Locate the cell with the specified text and output its (x, y) center coordinate. 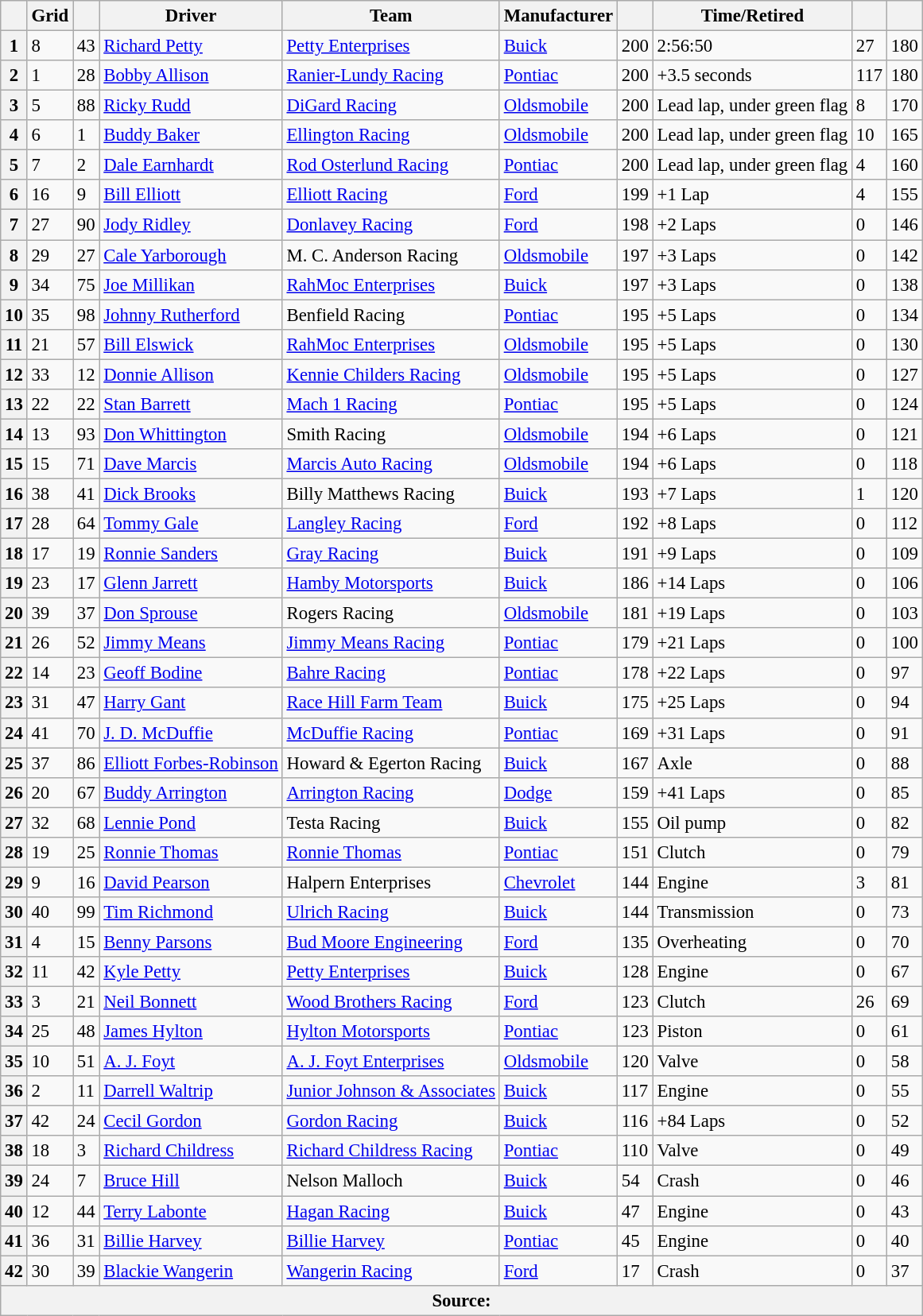
Benfield Racing (391, 315)
Piston (752, 1032)
Richard Childress (191, 1151)
Dale Earnhardt (191, 165)
Lennie Pond (191, 822)
79 (905, 853)
+41 Laps (752, 792)
Race Hill Farm Team (391, 703)
Donnie Allison (191, 374)
71 (86, 464)
2:56:50 (752, 46)
Marcis Auto Racing (391, 464)
Ulrich Racing (391, 912)
+2 Laps (752, 225)
130 (905, 344)
Bobby Allison (191, 75)
+1 Lap (752, 195)
+84 Laps (752, 1121)
169 (634, 733)
Richard Childress Racing (391, 1151)
Neil Bonnett (191, 1002)
124 (905, 404)
Ronnie Sanders (191, 554)
73 (905, 912)
159 (634, 792)
James Hylton (191, 1032)
99 (86, 912)
J. D. McDuffie (191, 733)
Don Sprouse (191, 613)
Halpern Enterprises (391, 882)
94 (905, 703)
+25 Laps (752, 703)
Dodge (558, 792)
Nelson Malloch (391, 1181)
Oil pump (752, 822)
Mach 1 Racing (391, 404)
Cecil Gordon (191, 1121)
David Pearson (191, 882)
98 (86, 315)
Driver (191, 16)
Ricky Rudd (191, 106)
57 (86, 344)
M. C. Anderson Racing (391, 255)
Howard & Egerton Racing (391, 763)
Darrell Waltrip (191, 1091)
Junior Johnson & Associates (391, 1091)
100 (905, 643)
+22 Laps (752, 673)
Gordon Racing (391, 1121)
Dick Brooks (191, 493)
199 (634, 195)
Terry Labonte (191, 1211)
Bahre Racing (391, 673)
138 (905, 284)
Grid (49, 16)
Wood Brothers Racing (391, 1002)
186 (634, 583)
Elliott Racing (391, 195)
167 (634, 763)
48 (86, 1032)
Langley Racing (391, 524)
Ellington Racing (391, 135)
Rogers Racing (391, 613)
64 (86, 524)
Wangerin Racing (391, 1271)
Buddy Baker (191, 135)
Transmission (752, 912)
146 (905, 225)
106 (905, 583)
Donlavey Racing (391, 225)
+19 Laps (752, 613)
103 (905, 613)
Overheating (752, 942)
51 (86, 1062)
Johnny Rutherford (191, 315)
Bill Elswick (191, 344)
198 (634, 225)
165 (905, 135)
82 (905, 822)
Ranier-Lundy Racing (391, 75)
Blackie Wangerin (191, 1271)
Team (391, 16)
179 (634, 643)
Buddy Arrington (191, 792)
Don Whittington (191, 434)
Bruce Hill (191, 1181)
55 (905, 1091)
Joe Millikan (191, 284)
Jody Ridley (191, 225)
61 (905, 1032)
86 (86, 763)
54 (634, 1181)
DiGard Racing (391, 106)
Tommy Gale (191, 524)
Manufacturer (558, 16)
Richard Petty (191, 46)
Hagan Racing (391, 1211)
Kennie Childers Racing (391, 374)
69 (905, 1002)
178 (634, 673)
44 (86, 1211)
Harry Gant (191, 703)
Billy Matthews Racing (391, 493)
Benny Parsons (191, 942)
91 (905, 733)
85 (905, 792)
97 (905, 673)
135 (634, 942)
Bud Moore Engineering (391, 942)
193 (634, 493)
Arrington Racing (391, 792)
81 (905, 882)
Smith Racing (391, 434)
128 (634, 972)
118 (905, 464)
121 (905, 434)
93 (86, 434)
116 (634, 1121)
46 (905, 1181)
Elliott Forbes-Robinson (191, 763)
Geoff Bodine (191, 673)
Axle (752, 763)
Dave Marcis (191, 464)
160 (905, 165)
49 (905, 1151)
+3.5 seconds (752, 75)
110 (634, 1151)
Rod Osterlund Racing (391, 165)
Jimmy Means Racing (391, 643)
58 (905, 1062)
192 (634, 524)
175 (634, 703)
Hamby Motorsports (391, 583)
+31 Laps (752, 733)
Time/Retired (752, 16)
McDuffie Racing (391, 733)
Tim Richmond (191, 912)
Chevrolet (558, 882)
109 (905, 554)
151 (634, 853)
Source: (462, 1300)
112 (905, 524)
Jimmy Means (191, 643)
68 (86, 822)
45 (634, 1241)
142 (905, 255)
+7 Laps (752, 493)
75 (86, 284)
Gray Racing (391, 554)
+9 Laps (752, 554)
Testa Racing (391, 822)
Cale Yarborough (191, 255)
90 (86, 225)
Kyle Petty (191, 972)
Bill Elliott (191, 195)
+8 Laps (752, 524)
181 (634, 613)
191 (634, 554)
Glenn Jarrett (191, 583)
+14 Laps (752, 583)
Hylton Motorsports (391, 1032)
Stan Barrett (191, 404)
A. J. Foyt (191, 1062)
170 (905, 106)
134 (905, 315)
127 (905, 374)
A. J. Foyt Enterprises (391, 1062)
+21 Laps (752, 643)
